Provide the [X, Y] coordinate of the cell's center where the given text is located.  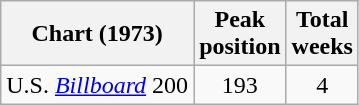
U.S. Billboard 200 [98, 85]
193 [240, 85]
Peakposition [240, 34]
4 [322, 85]
Chart (1973) [98, 34]
Totalweeks [322, 34]
